Capture the cell that displays the provided text and extract its [X, Y] central coordinate. 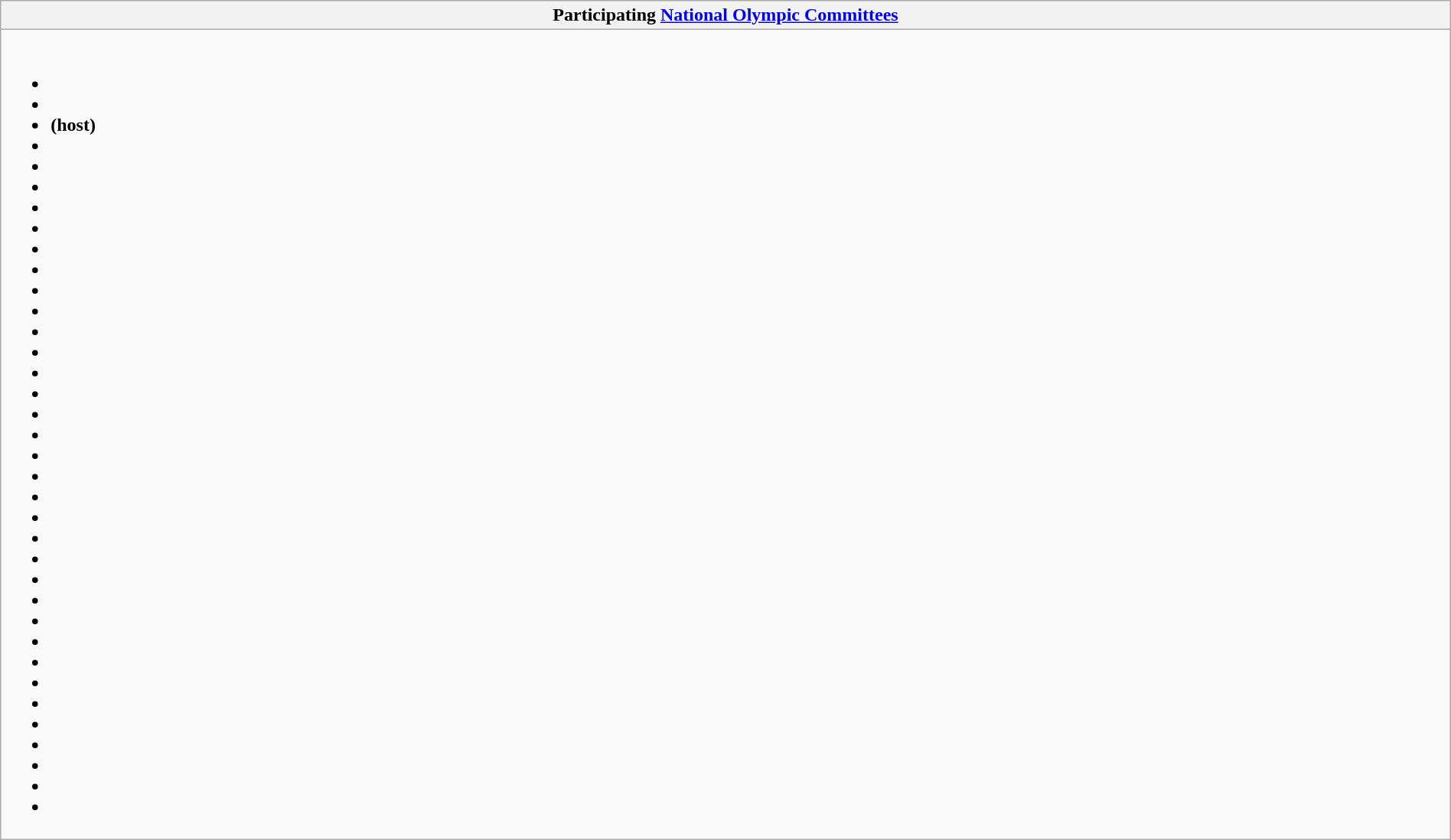
(host) [725, 435]
Participating National Olympic Committees [725, 15]
